Output the [x, y] coordinate of the center of the cell containing the given text.  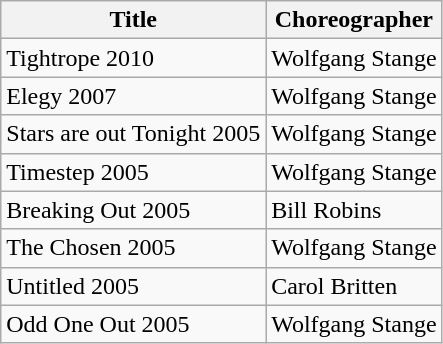
Elegy 2007 [134, 96]
Choreographer [354, 20]
Carol Britten [354, 286]
Bill Robins [354, 210]
The Chosen 2005 [134, 248]
Tightrope 2010 [134, 58]
Title [134, 20]
Odd One Out 2005 [134, 324]
Timestep 2005 [134, 172]
Stars are out Tonight 2005 [134, 134]
Breaking Out 2005 [134, 210]
Untitled 2005 [134, 286]
